Provide the [x, y] coordinate of the cell's center where the given text is located.  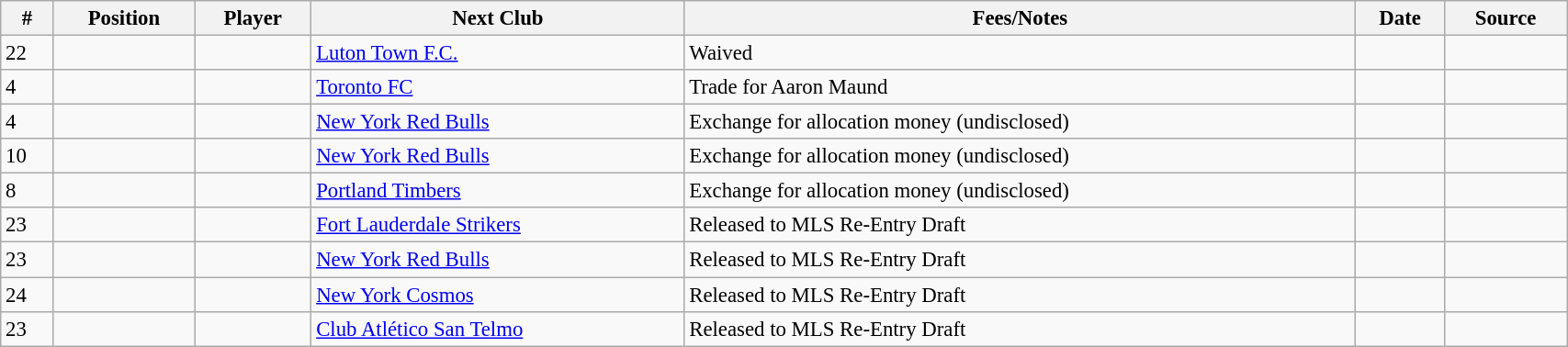
# [28, 18]
22 [28, 53]
Club Atlético San Telmo [498, 329]
24 [28, 295]
Player [254, 18]
Source [1505, 18]
8 [28, 191]
10 [28, 156]
Next Club [498, 18]
Trade for Aaron Maund [1020, 87]
New York Cosmos [498, 295]
Fort Lauderdale Strikers [498, 225]
Portland Timbers [498, 191]
Toronto FC [498, 87]
Fees/Notes [1020, 18]
Position [123, 18]
Waived [1020, 53]
Luton Town F.C. [498, 53]
Date [1400, 18]
